For the text-containing cell, return its midpoint in [x, y] coordinate format. 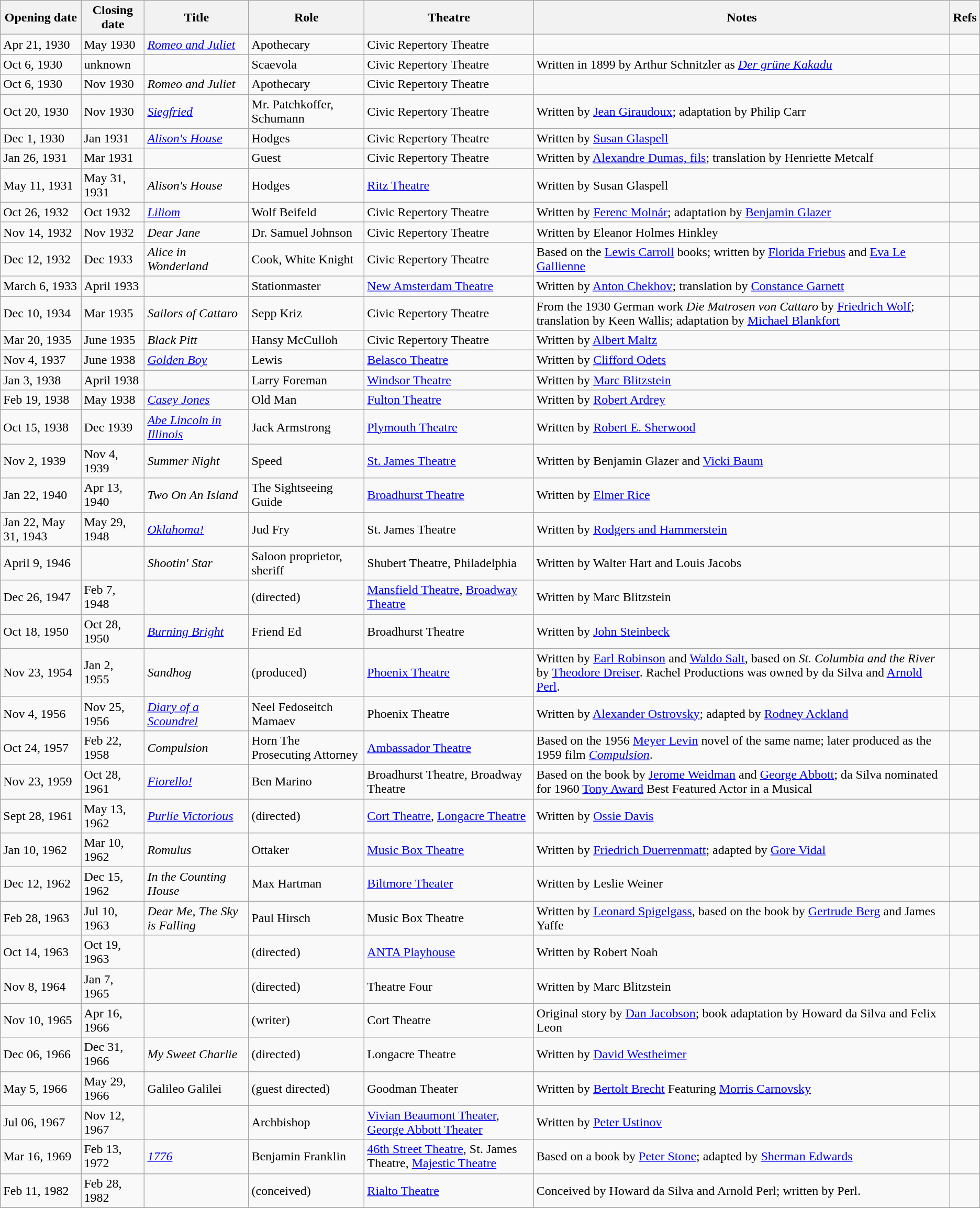
My Sweet Charlie [197, 1055]
Opening date [41, 18]
Dear Jane [197, 232]
Feb 22, 1958 [113, 748]
Written by Leslie Weiner [742, 884]
Dec 1, 1930 [41, 138]
Oct 1932 [113, 212]
Ben Marino [307, 781]
Rialto Theatre [449, 1191]
Written by Bertolt Brecht Featuring Morris Carnovsky [742, 1088]
Written by Benjamin Glazer and Vicki Baum [742, 461]
May 13, 1962 [113, 816]
Jan 22, 1940 [41, 495]
April 1933 [113, 286]
Oct 26, 1932 [41, 212]
Shootin' Star [197, 563]
Abe Lincoln in Illinois [197, 427]
May 1938 [113, 400]
Written by Ossie Davis [742, 816]
Feb 13, 1972 [113, 1156]
Oct 19, 1963 [113, 952]
Stationmaster [307, 286]
Nov 23, 1954 [41, 672]
June 1935 [113, 340]
Written by Robert Noah [742, 952]
From the 1930 German work Die Matrosen von Cattaro by Friedrich Wolf; translation by Keen Wallis; adaptation by Michael Blankfort [742, 313]
Written by Anton Chekhov; translation by Constance Garnett [742, 286]
May 5, 1966 [41, 1088]
Golden Boy [197, 360]
Ritz Theatre [449, 185]
Apr 13, 1940 [113, 495]
(produced) [307, 672]
Original story by Dan Jacobson; book adaptation by Howard da Silva and Felix Leon [742, 1020]
unknown [113, 64]
Apr 21, 1930 [41, 45]
Hansy McCulloh [307, 340]
May 31, 1931 [113, 185]
May 1930 [113, 45]
Written by Leonard Spigelgass, based on the book by Gertrude Berg and James Yaffe [742, 918]
Nov 14, 1932 [41, 232]
Jul 06, 1967 [41, 1123]
Oct 14, 1963 [41, 952]
Based on a book by Peter Stone; adapted by Sherman Edwards [742, 1156]
Mansfield Theatre, Broadway Theatre [449, 597]
Windsor Theatre [449, 380]
Alice in Wonderland [197, 259]
Nov 4, 1956 [41, 713]
Closing date [113, 18]
Compulsion [197, 748]
The Sightseeing Guide [307, 495]
Written in 1899 by Arthur Schnitzler as Der grüne Kakadu [742, 64]
Written by Ferenc Molnár; adaptation by Benjamin Glazer [742, 212]
Scaevola [307, 64]
Mr. Patchkoffer, Schumann [307, 111]
Jack Armstrong [307, 427]
Oct 15, 1938 [41, 427]
Siegfried [197, 111]
Written by Friedrich Duerrenmatt; adapted by Gore Vidal [742, 850]
ANTA Playhouse [449, 952]
Refs [965, 18]
Feb 7, 1948 [113, 597]
Belasco Theatre [449, 360]
Mar 20, 1935 [41, 340]
Feb 19, 1938 [41, 400]
Neel Fedoseitch Mamaev [307, 713]
Wolf Beifeld [307, 212]
Diary of a Scoundrel [197, 713]
Mar 16, 1969 [41, 1156]
Lewis [307, 360]
Archbishop [307, 1123]
(conceived) [307, 1191]
Conceived by Howard da Silva and Arnold Perl; written by Perl. [742, 1191]
Written by Robert Ardrey [742, 400]
Written by Alexander Ostrovsky; adapted by Rodney Ackland [742, 713]
Dec 31, 1966 [113, 1055]
Written by Eleanor Holmes Hinkley [742, 232]
Written by Elmer Rice [742, 495]
Written by John Steinbeck [742, 631]
Purlie Victorious [197, 816]
Oct 28, 1950 [113, 631]
Mar 1935 [113, 313]
Mar 10, 1962 [113, 850]
Paul Hirsch [307, 918]
Written by Clifford Odets [742, 360]
Liliom [197, 212]
May 29, 1948 [113, 529]
Jan 2, 1955 [113, 672]
Cook, White Knight [307, 259]
Horn The Prosecuting Attorney [307, 748]
Ambassador Theatre [449, 748]
Nov 23, 1959 [41, 781]
Sepp Kriz [307, 313]
Oct 28, 1961 [113, 781]
Oklahoma! [197, 529]
Nov 1932 [113, 232]
April 9, 1946 [41, 563]
June 1938 [113, 360]
Jul 10, 1963 [113, 918]
Dr. Samuel Johnson [307, 232]
Theatre Four [449, 987]
Dec 12, 1962 [41, 884]
Based on the book by Jerome Weidman and George Abbott; da Silva nominated for 1960 Tony Award Best Featured Actor in a Musical [742, 781]
Written by Jean Giraudoux; adaptation by Philip Carr [742, 111]
Dec 1939 [113, 427]
Apr 16, 1966 [113, 1020]
May 11, 1931 [41, 185]
Nov 10, 1965 [41, 1020]
Written by Peter Ustinov [742, 1123]
Goodman Theater [449, 1088]
Dec 15, 1962 [113, 884]
Larry Foreman [307, 380]
Cort Theatre [449, 1020]
46th Street Theatre, St. James Theatre, Majestic Theatre [449, 1156]
Romulus [197, 850]
Oct 24, 1957 [41, 748]
Dec 26, 1947 [41, 597]
Nov 12, 1967 [113, 1123]
Benjamin Franklin [307, 1156]
1776 [197, 1156]
Dec 12, 1932 [41, 259]
March 6, 1933 [41, 286]
Role [307, 18]
Shubert Theatre, Philadelphia [449, 563]
Jan 1931 [113, 138]
Jan 26, 1931 [41, 158]
Mar 1931 [113, 158]
(writer) [307, 1020]
Jan 3, 1938 [41, 380]
Plymouth Theatre [449, 427]
Written by Rodgers and Hammerstein [742, 529]
Speed [307, 461]
In the Counting House [197, 884]
Jud Fry [307, 529]
Burning Bright [197, 631]
Dec 06, 1966 [41, 1055]
Dec 10, 1934 [41, 313]
Written by Robert E. Sherwood [742, 427]
Written by Alexandre Dumas, fils; translation by Henriette Metcalf [742, 158]
Vivian Beaumont Theater, George Abbott Theater [449, 1123]
Written by Albert Maltz [742, 340]
Written by David Westheimer [742, 1055]
Based on the Lewis Carroll books; written by Florida Friebus and Eva Le Gallienne [742, 259]
Feb 11, 1982 [41, 1191]
Fulton Theatre [449, 400]
Nov 25, 1956 [113, 713]
Summer Night [197, 461]
New Amsterdam Theatre [449, 286]
Jan 10, 1962 [41, 850]
Nov 8, 1964 [41, 987]
Dear Me, The Sky is Falling [197, 918]
Longacre Theatre [449, 1055]
Nov 4, 1937 [41, 360]
Jan 7, 1965 [113, 987]
Based on the 1956 Meyer Levin novel of the same name; later produced as the 1959 film Compulsion. [742, 748]
Oct 20, 1930 [41, 111]
Sept 28, 1961 [41, 816]
Sandhog [197, 672]
Written by Walter Hart and Louis Jacobs [742, 563]
(guest directed) [307, 1088]
Casey Jones [197, 400]
Cort Theatre, Longacre Theatre [449, 816]
Max Hartman [307, 884]
Two On An Island [197, 495]
Jan 22, May 31, 1943 [41, 529]
Black Pitt [197, 340]
Dec 1933 [113, 259]
Title [197, 18]
Feb 28, 1963 [41, 918]
Saloon proprietor, sheriff [307, 563]
Feb 28, 1982 [113, 1191]
Oct 18, 1950 [41, 631]
Biltmore Theater [449, 884]
Guest [307, 158]
April 1938 [113, 380]
May 29, 1966 [113, 1088]
Friend Ed [307, 631]
Ottaker [307, 850]
Galileo Galilei [197, 1088]
Fiorello! [197, 781]
Notes [742, 18]
Nov 2, 1939 [41, 461]
Theatre [449, 18]
Sailors of Cattaro [197, 313]
Old Man [307, 400]
Nov 4, 1939 [113, 461]
Broadhurst Theatre, Broadway Theatre [449, 781]
